From the cell containing the given text, extract its center point as (X, Y) coordinate. 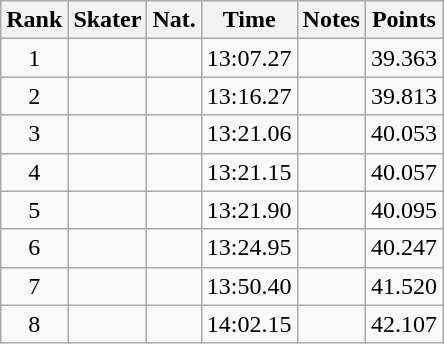
8 (34, 324)
Notes (331, 20)
Time (249, 20)
13:21.15 (249, 172)
Nat. (174, 20)
2 (34, 96)
39.813 (404, 96)
13:50.40 (249, 286)
Skater (108, 20)
40.095 (404, 210)
5 (34, 210)
13:21.90 (249, 210)
Points (404, 20)
13:21.06 (249, 134)
1 (34, 58)
6 (34, 248)
13:16.27 (249, 96)
13:24.95 (249, 248)
40.057 (404, 172)
39.363 (404, 58)
13:07.27 (249, 58)
41.520 (404, 286)
Rank (34, 20)
14:02.15 (249, 324)
4 (34, 172)
42.107 (404, 324)
3 (34, 134)
40.053 (404, 134)
7 (34, 286)
40.247 (404, 248)
